For the text-containing cell, return its midpoint in [x, y] coordinate format. 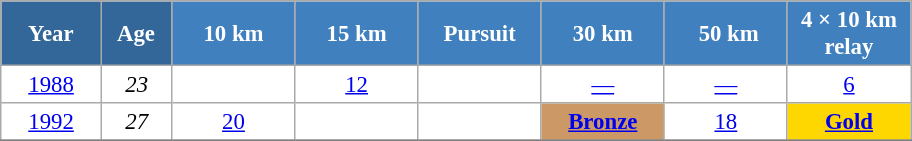
18 [726, 122]
27 [136, 122]
Age [136, 34]
Gold [848, 122]
4 × 10 km relay [848, 34]
Pursuit [480, 34]
10 km [234, 34]
1988 [52, 85]
6 [848, 85]
1992 [52, 122]
23 [136, 85]
20 [234, 122]
Bronze [602, 122]
15 km [356, 34]
12 [356, 85]
50 km [726, 34]
Year [52, 34]
30 km [602, 34]
